Search for the cell housing the specified text and yield its (X, Y) center coordinate. 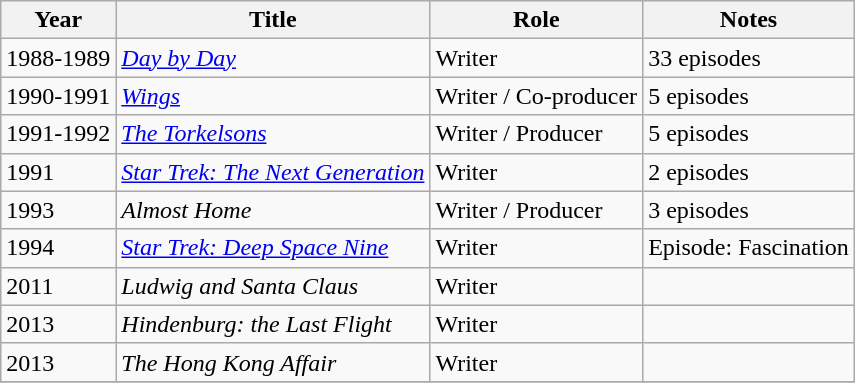
Episode: Fascination (749, 248)
Writer / Co-producer (536, 96)
Hindenburg: the Last Flight (273, 324)
Role (536, 20)
Almost Home (273, 210)
2 episodes (749, 172)
Year (58, 20)
1990-1991 (58, 96)
Day by Day (273, 58)
3 episodes (749, 210)
1988-1989 (58, 58)
The Hong Kong Affair (273, 362)
33 episodes (749, 58)
Wings (273, 96)
1991-1992 (58, 134)
Title (273, 20)
Ludwig and Santa Claus (273, 286)
Star Trek: The Next Generation (273, 172)
1993 (58, 210)
1991 (58, 172)
1994 (58, 248)
2011 (58, 286)
Star Trek: Deep Space Nine (273, 248)
The Torkelsons (273, 134)
Notes (749, 20)
